Detect which cell encompasses the target text, then output its (x, y) center coordinate. 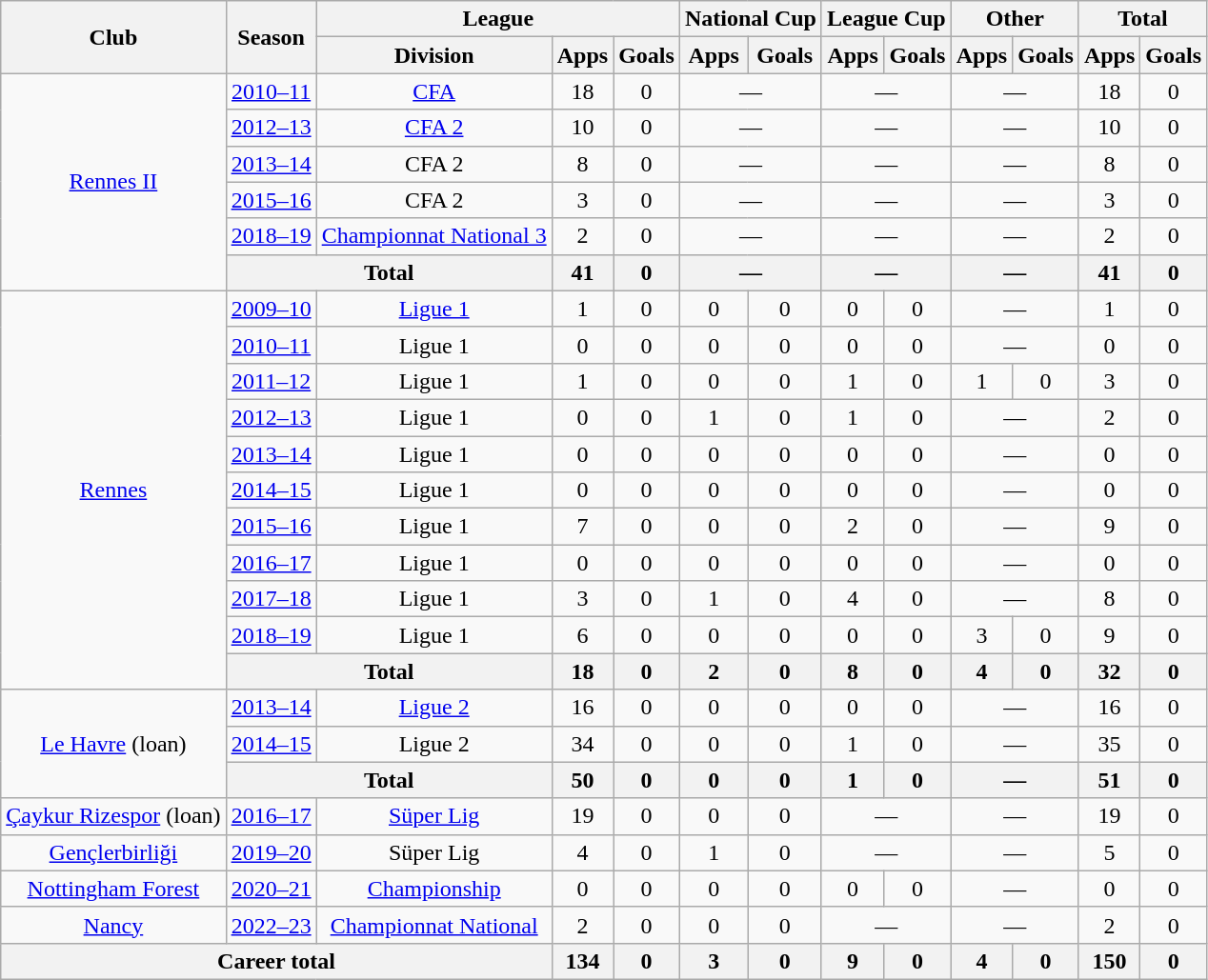
CFA (434, 91)
Championship (434, 889)
Nottingham Forest (113, 889)
Championnat National 3 (434, 236)
5 (1109, 852)
34 (582, 744)
Championnat National (434, 925)
50 (582, 780)
Club (113, 37)
League Cup (886, 19)
Nancy (113, 925)
2019–20 (271, 852)
2017–18 (271, 599)
2022–23 (271, 925)
National Cup (751, 19)
League (497, 19)
Rennes (113, 490)
Season (271, 37)
Gençlerbirliği (113, 852)
35 (1109, 744)
51 (1109, 780)
Other (1015, 19)
Çaykur Rizespor (loan) (113, 816)
6 (582, 635)
150 (1109, 961)
Le Havre (loan) (113, 744)
7 (582, 527)
Career total (276, 961)
134 (582, 961)
2009–10 (271, 309)
32 (1109, 671)
Division (434, 55)
Rennes II (113, 182)
2011–12 (271, 381)
2020–21 (271, 889)
